Locate the cell with the specified text and output its [x, y] center coordinate. 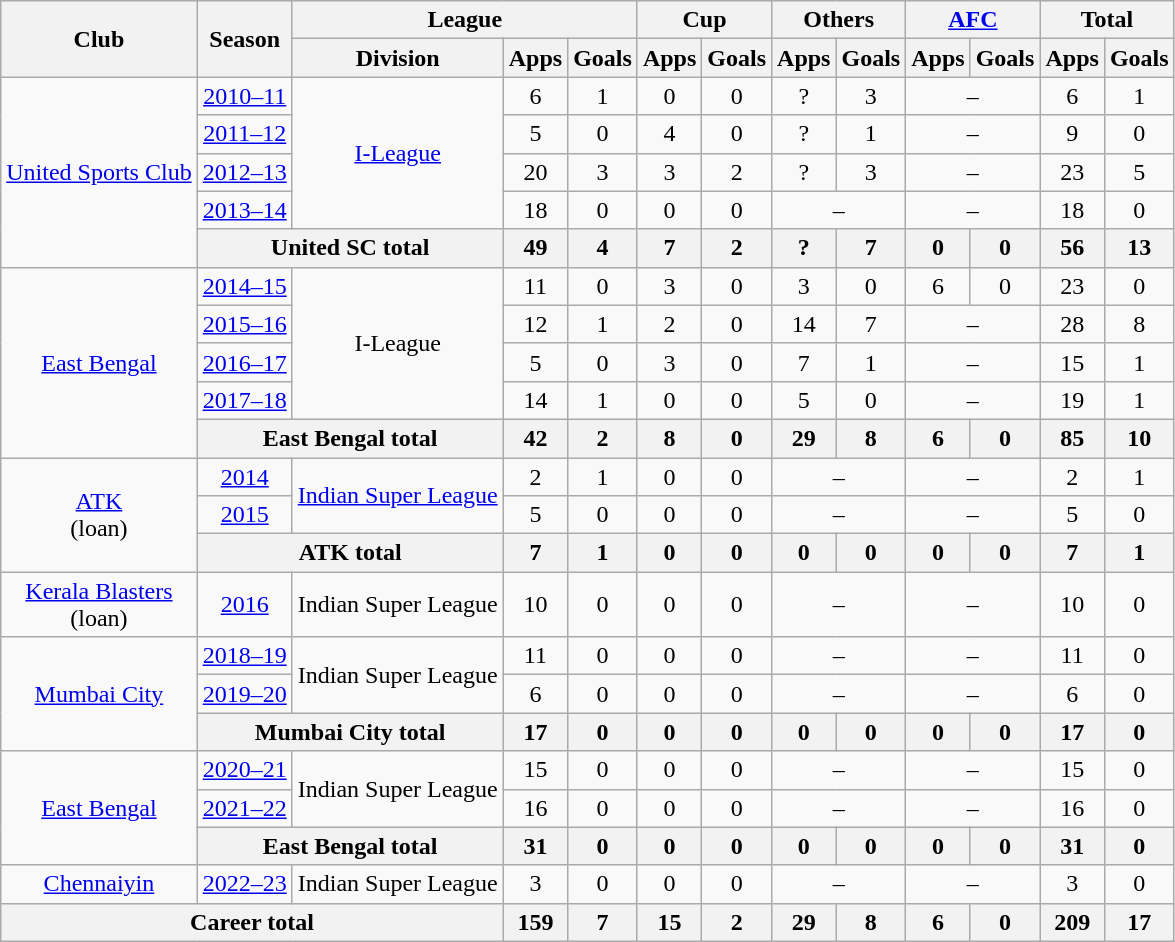
Season [244, 39]
AFC [973, 20]
56 [1072, 248]
2010–11 [244, 96]
ATK (loan) [99, 515]
209 [1072, 922]
Cup [704, 20]
2014 [244, 477]
85 [1072, 438]
Kerala Blasters (loan) [99, 604]
2015 [244, 515]
42 [535, 438]
League [464, 20]
Career total [252, 922]
United Sports Club [99, 172]
Mumbai City total [350, 732]
2014–15 [244, 286]
159 [535, 922]
Others [839, 20]
United SC total [350, 248]
2015–16 [244, 324]
2018–19 [244, 656]
2022–23 [244, 884]
2011–12 [244, 134]
9 [1072, 134]
20 [535, 172]
2021–22 [244, 808]
2016–17 [244, 362]
Division [398, 58]
Mumbai City [99, 694]
Chennaiyin [99, 884]
19 [1072, 400]
ATK total [350, 553]
12 [535, 324]
28 [1072, 324]
2013–14 [244, 210]
49 [535, 248]
2016 [244, 604]
Total [1107, 20]
2019–20 [244, 694]
2012–13 [244, 172]
2017–18 [244, 400]
Club [99, 39]
2020–21 [244, 770]
13 [1139, 248]
